Detect which cell encompasses the target text, then output its (X, Y) center coordinate. 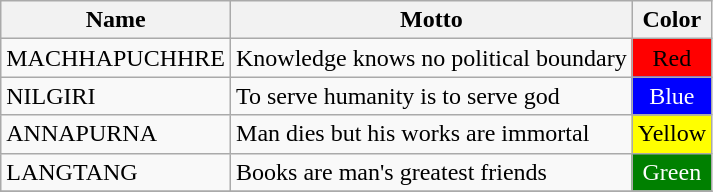
Books are man's greatest friends (432, 172)
LANGTANG (116, 172)
Man dies but his works are immortal (432, 134)
ANNAPURNA (116, 134)
To serve humanity is to serve god (432, 96)
Red (672, 58)
Color (672, 20)
Yellow (672, 134)
Motto (432, 20)
Green (672, 172)
Blue (672, 96)
MACHHAPUCHHRE (116, 58)
NILGIRI (116, 96)
Knowledge knows no political boundary (432, 58)
Name (116, 20)
